Locate the cell with the specified text and output its [X, Y] center coordinate. 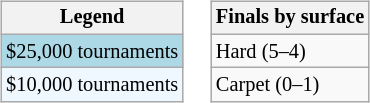
Hard (5–4) [290, 51]
$25,000 tournaments [92, 51]
Carpet (0–1) [290, 85]
$10,000 tournaments [92, 85]
Finals by surface [290, 18]
Legend [92, 18]
